Provide the [X, Y] coordinate of the cell's center where the given text is located.  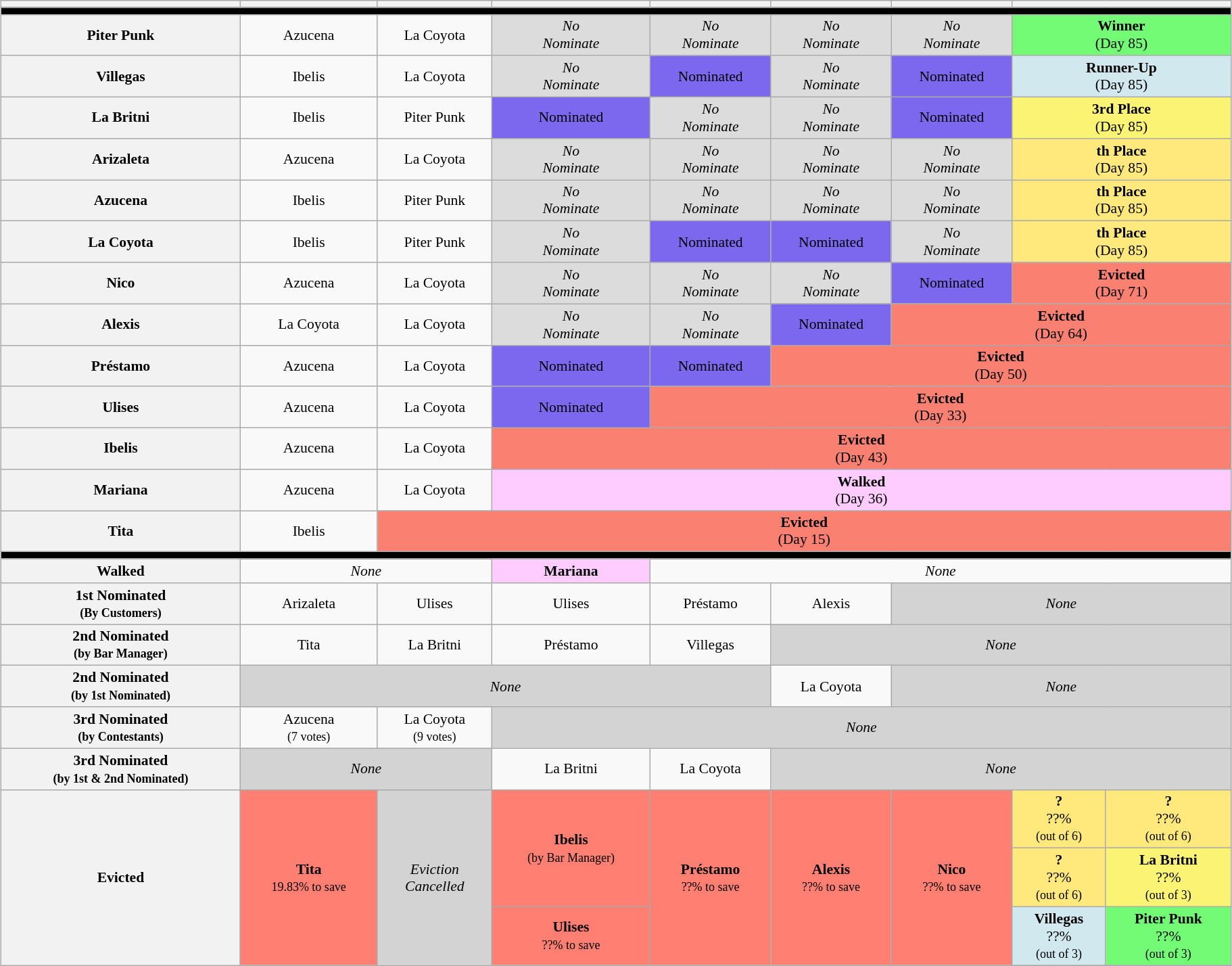
1st Nominated(By Customers) [121, 603]
La Britni??%(out of 3) [1168, 878]
2nd Nominated(by Bar Manager) [121, 645]
Ulises??% to save [571, 936]
Evicted [121, 877]
Ibelis(by Bar Manager) [571, 848]
3rd Place (Day 85) [1122, 118]
2nd Nominated(by 1st Nominated) [121, 686]
Azucena(7 votes) [308, 728]
Walked (Day 36) [861, 490]
Evicted (Day 50) [1001, 365]
3rd Nominated(by Contestants) [121, 728]
Nico [121, 283]
Nico??% to save [951, 877]
Alexis??% to save [831, 877]
Runner-Up (Day 85) [1122, 77]
Evicted (Day 15) [804, 532]
Evicted (Day 43) [861, 449]
3rd Nominated(by 1st & 2nd Nominated) [121, 768]
Tita19.83% to save [308, 877]
Piter Punk??%(out of 3) [1168, 936]
Villegas??%(out of 3) [1059, 936]
Evicted (Day 71) [1122, 283]
Evicted (Day 33) [940, 407]
Préstamo??% to save [710, 877]
EvictionCancelled [434, 877]
Walked [121, 571]
Evicted (Day 64) [1061, 325]
Winner (Day 85) [1122, 35]
La Coyota(9 votes) [434, 728]
